For the text-containing cell, return its midpoint in (x, y) coordinate format. 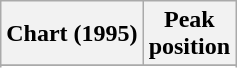
Chart (1995) (72, 34)
Peakposition (189, 34)
